Output the [X, Y] coordinate of the center of the cell containing the given text.  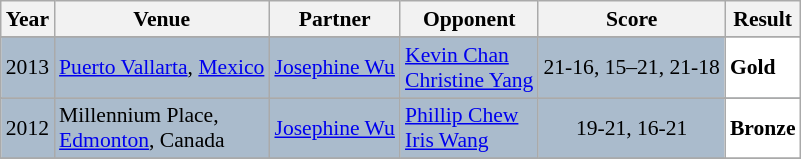
Result [763, 19]
21-16, 15–21, 21-18 [631, 68]
Phillip Chew Iris Wang [469, 128]
Bronze [763, 128]
Millennium Place,Edmonton, Canada [162, 128]
Venue [162, 19]
Partner [334, 19]
19-21, 16-21 [631, 128]
Gold [763, 68]
2013 [28, 68]
2012 [28, 128]
Score [631, 19]
Opponent [469, 19]
Kevin Chan Christine Yang [469, 68]
Year [28, 19]
Puerto Vallarta, Mexico [162, 68]
